Find where the given text appears and provide that cell's center as [x, y] coordinate. 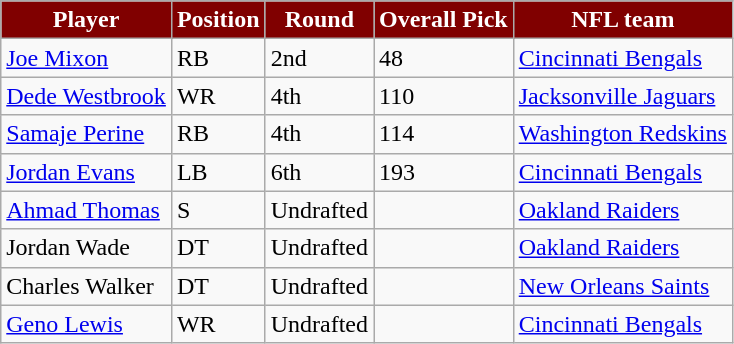
Player [86, 20]
Dede Westbrook [86, 96]
Joe Mixon [86, 58]
Washington Redskins [622, 134]
Ahmad Thomas [86, 210]
110 [444, 96]
Samaje Perine [86, 134]
Round [319, 20]
Geno Lewis [86, 324]
NFL team [622, 20]
LB [218, 172]
193 [444, 172]
New Orleans Saints [622, 286]
Position [218, 20]
Overall Pick [444, 20]
S [218, 210]
6th [319, 172]
Jordan Evans [86, 172]
114 [444, 134]
Jordan Wade [86, 248]
Jacksonville Jaguars [622, 96]
2nd [319, 58]
48 [444, 58]
Charles Walker [86, 286]
